For the text-containing cell, return its midpoint in [x, y] coordinate format. 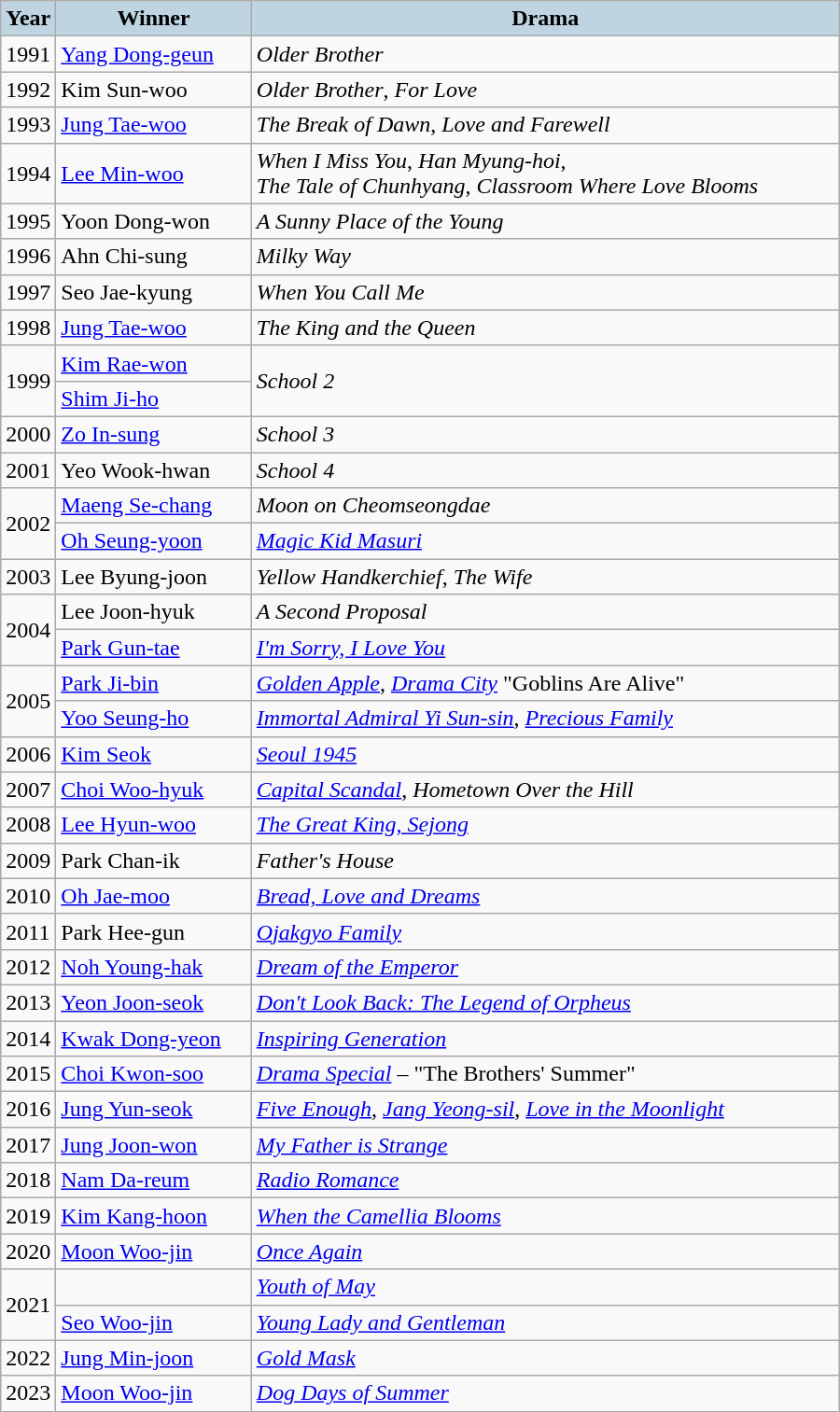
A Sunny Place of the Young [545, 221]
Noh Young-hak [153, 967]
Maeng Se-chang [153, 506]
2012 [28, 967]
Oh Seung-yoon [153, 541]
1998 [28, 328]
Kim Kang-hoon [153, 1216]
Kwak Dong-yeon [153, 1039]
Yeo Wook-hwan [153, 469]
Immortal Admiral Yi Sun-sin, Precious Family [545, 719]
The Great King, Sejong [545, 825]
2008 [28, 825]
Park Ji-bin [153, 683]
2016 [28, 1110]
2020 [28, 1251]
Ojakgyo Family [545, 931]
Choi Kwon-soo [153, 1074]
2010 [28, 896]
My Father is Strange [545, 1145]
1993 [28, 125]
Kim Sun-woo [153, 90]
2018 [28, 1181]
2009 [28, 860]
Don't Look Back: The Legend of Orpheus [545, 1002]
Ahn Chi-sung [153, 257]
When the Camellia Blooms [545, 1216]
Seoul 1945 [545, 754]
1995 [28, 221]
2013 [28, 1002]
Five Enough, Jang Yeong-sil, Love in the Moonlight [545, 1110]
2019 [28, 1216]
School 3 [545, 434]
Lee Hyun-woo [153, 825]
2004 [28, 630]
Lee Joon-hyuk [153, 612]
Youth of May [545, 1287]
A Second Proposal [545, 612]
2022 [28, 1358]
Yoo Seung-ho [153, 719]
2005 [28, 701]
Once Again [545, 1251]
Jung Yun-seok [153, 1110]
2017 [28, 1145]
2007 [28, 790]
2023 [28, 1393]
2006 [28, 754]
Kim Seok [153, 754]
Zo In-sung [153, 434]
1997 [28, 292]
Dog Days of Summer [545, 1393]
Moon on Cheomseongdae [545, 506]
2015 [28, 1074]
1999 [28, 381]
1992 [28, 90]
Nam Da-reum [153, 1181]
Lee Byung-joon [153, 577]
2001 [28, 469]
Drama Special – "The Brothers' Summer" [545, 1074]
Shim Ji-ho [153, 398]
Lee Min-woo [153, 174]
2003 [28, 577]
Milky Way [545, 257]
Yoon Dong-won [153, 221]
Drama [545, 19]
Seo Woo-jin [153, 1322]
Kim Rae-won [153, 363]
Jung Joon-won [153, 1145]
Seo Jae-kyung [153, 292]
Radio Romance [545, 1181]
2000 [28, 434]
When I Miss You, Han Myung-hoi,The Tale of Chunhyang, Classroom Where Love Blooms [545, 174]
Yellow Handkerchief, The Wife [545, 577]
Park Gun-tae [153, 648]
2014 [28, 1039]
Park Chan-ik [153, 860]
Year [28, 19]
The Break of Dawn, Love and Farewell [545, 125]
Father's House [545, 860]
Yang Dong-geun [153, 54]
Gold Mask [545, 1358]
2002 [28, 524]
Oh Jae-moo [153, 896]
2011 [28, 931]
The King and the Queen [545, 328]
1996 [28, 257]
Young Lady and Gentleman [545, 1322]
Winner [153, 19]
Jung Min-joon [153, 1358]
Dream of the Emperor [545, 967]
Capital Scandal, Hometown Over the Hill [545, 790]
School 4 [545, 469]
Older Brother, For Love [545, 90]
Magic Kid Masuri [545, 541]
Older Brother [545, 54]
Inspiring Generation [545, 1039]
1994 [28, 174]
Yeon Joon-seok [153, 1002]
Park Hee-gun [153, 931]
Bread, Love and Dreams [545, 896]
I'm Sorry, I Love You [545, 648]
School 2 [545, 381]
Choi Woo-hyuk [153, 790]
Golden Apple, Drama City "Goblins Are Alive" [545, 683]
1991 [28, 54]
When You Call Me [545, 292]
2021 [28, 1305]
